Provide the [x, y] coordinate of the cell's center where the given text is located.  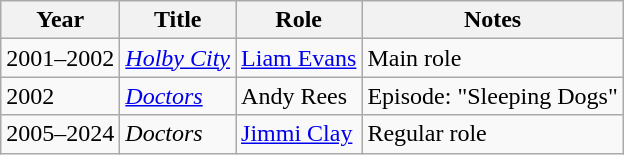
Main role [492, 58]
Liam Evans [299, 58]
Title [178, 20]
Role [299, 20]
Notes [492, 20]
Episode: "Sleeping Dogs" [492, 96]
Regular role [492, 134]
Andy Rees [299, 96]
2005–2024 [60, 134]
2001–2002 [60, 58]
2002 [60, 96]
Holby City [178, 58]
Year [60, 20]
Jimmi Clay [299, 134]
